Pinpoint the cell where the given text exists, returning its [X, Y] midpoint coordinate. 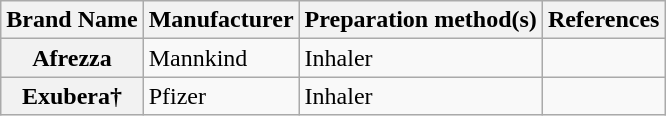
Brand Name [72, 20]
Manufacturer [221, 20]
Mannkind [221, 58]
Preparation method(s) [420, 20]
Afrezza [72, 58]
Exubera† [72, 96]
References [604, 20]
Pfizer [221, 96]
